Extract the (X, Y) coordinate from the center of the cell holding the provided text.  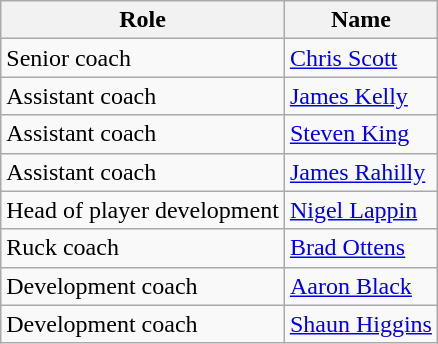
James Rahilly (360, 172)
Brad Ottens (360, 248)
Senior coach (143, 58)
Ruck coach (143, 248)
Name (360, 20)
Aaron Black (360, 286)
Nigel Lappin (360, 210)
Steven King (360, 134)
Shaun Higgins (360, 324)
James Kelly (360, 96)
Head of player development (143, 210)
Chris Scott (360, 58)
Role (143, 20)
